Pinpoint the cell where the given text exists, returning its [X, Y] midpoint coordinate. 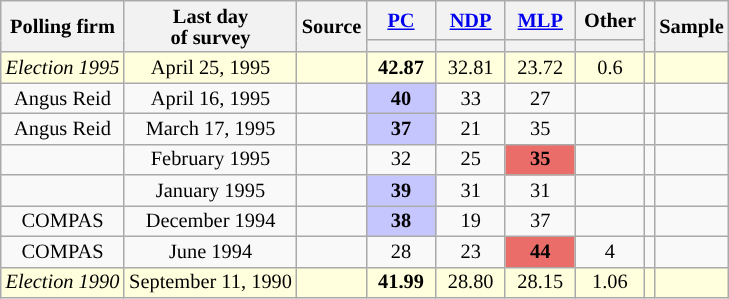
23 [471, 252]
39 [401, 190]
38 [401, 220]
0.6 [610, 68]
Other [610, 20]
44 [540, 252]
Polling firm [62, 26]
April 25, 1995 [210, 68]
Source [332, 26]
Last day of survey [210, 26]
32.81 [471, 68]
40 [401, 98]
41.99 [401, 282]
January 1995 [210, 190]
21 [471, 128]
19 [471, 220]
September 11, 1990 [210, 282]
4 [610, 252]
Sample [691, 26]
MLP [540, 20]
April 16, 1995 [210, 98]
28 [401, 252]
December 1994 [210, 220]
1.06 [610, 282]
PC [401, 20]
25 [471, 160]
23.72 [540, 68]
March 17, 1995 [210, 128]
33 [471, 98]
32 [401, 160]
28.80 [471, 282]
28.15 [540, 282]
Election 1990 [62, 282]
NDP [471, 20]
27 [540, 98]
42.87 [401, 68]
Election 1995 [62, 68]
February 1995 [210, 160]
June 1994 [210, 252]
